Search for the cell housing the specified text and yield its (X, Y) center coordinate. 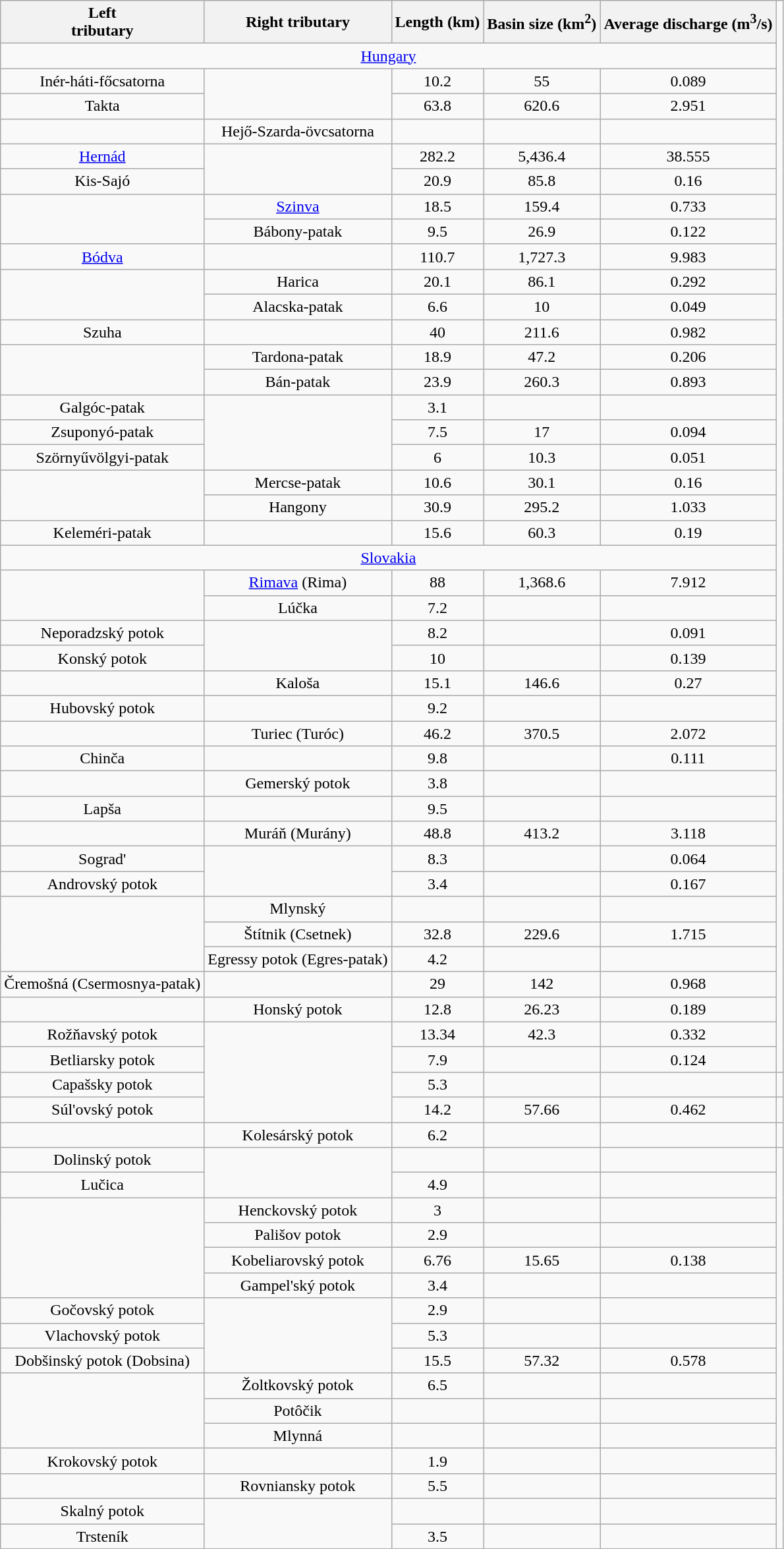
3.8 (437, 784)
Turiec (Turóc) (298, 734)
229.6 (542, 934)
4.9 (437, 1185)
18.9 (437, 357)
Average discharge (m3/s) (688, 22)
Hungary (389, 56)
32.8 (437, 934)
14.2 (437, 1109)
8.3 (437, 859)
110.7 (437, 256)
57.32 (542, 1360)
0.111 (688, 759)
20.9 (437, 181)
0.982 (688, 332)
0.19 (688, 533)
Skalný potok (103, 1511)
3.1 (437, 407)
Androvský potok (103, 884)
Szinva (298, 206)
3.5 (437, 1536)
6 (437, 457)
Krokovský potok (103, 1461)
Kis-Sajó (103, 181)
6.76 (437, 1260)
0.578 (688, 1360)
48.8 (437, 834)
Keleméri-patak (103, 533)
42.3 (542, 1034)
26.9 (542, 231)
1.9 (437, 1461)
Bábony-patak (298, 231)
Potôčik (298, 1411)
282.2 (437, 156)
0.462 (688, 1109)
0.064 (688, 859)
Harica (298, 281)
0.049 (688, 307)
0.138 (688, 1260)
Henckovský potok (298, 1210)
413.2 (542, 834)
Basin size (km2) (542, 22)
Capašsky potok (103, 1084)
0.139 (688, 658)
0.206 (688, 357)
Right tributary (298, 22)
Pališov potok (298, 1235)
Tardona-patak (298, 357)
15.1 (437, 683)
Muráň (Murány) (298, 834)
0.122 (688, 231)
Rovniansky potok (298, 1486)
15.65 (542, 1260)
Lapša (103, 809)
Bódva (103, 256)
12.8 (437, 1009)
Gemerský potok (298, 784)
370.5 (542, 734)
Mlynský (298, 909)
47.2 (542, 357)
0.091 (688, 633)
Lefttributary (103, 22)
Rožňavský potok (103, 1034)
85.8 (542, 181)
Gočovský potok (103, 1310)
2.951 (688, 106)
86.1 (542, 281)
2.072 (688, 734)
1,368.6 (542, 583)
260.3 (542, 382)
9.2 (437, 708)
30.1 (542, 482)
Hejő-Szarda-övcsatorna (298, 131)
18.5 (437, 206)
10.3 (542, 457)
20.1 (437, 281)
Mercse-patak (298, 482)
211.6 (542, 332)
7.5 (437, 432)
159.4 (542, 206)
0.332 (688, 1034)
Bán-patak (298, 382)
55 (542, 81)
Takta (103, 106)
Čremošná (Csermosnya-patak) (103, 984)
Konský potok (103, 658)
Galgóc-patak (103, 407)
Zsuponyó-patak (103, 432)
15.5 (437, 1360)
Kolesárský potok (298, 1134)
Sograd' (103, 859)
Kobeliarovský potok (298, 1260)
1.033 (688, 508)
Hubovský potok (103, 708)
Žoltkovský potok (298, 1386)
Hangony (298, 508)
0.27 (688, 683)
17 (542, 432)
7.2 (437, 608)
13.34 (437, 1034)
295.2 (542, 508)
1.715 (688, 934)
Gampel'ský potok (298, 1285)
6.2 (437, 1134)
63.8 (437, 106)
6.6 (437, 307)
3 (437, 1210)
Neporadzský potok (103, 633)
Lúčka (298, 608)
5.5 (437, 1486)
Betliarsky potok (103, 1059)
Trsteník (103, 1536)
7.912 (688, 583)
10.6 (437, 482)
3.118 (688, 834)
0.167 (688, 884)
Kaloša (298, 683)
10.2 (437, 81)
5,436.4 (542, 156)
Vlachovský potok (103, 1335)
0.189 (688, 1009)
26.23 (542, 1009)
620.6 (542, 106)
Dolinský potok (103, 1160)
9.983 (688, 256)
8.2 (437, 633)
0.733 (688, 206)
Chinča (103, 759)
30.9 (437, 508)
60.3 (542, 533)
1,727.3 (542, 256)
Szuha (103, 332)
Length (km) (437, 22)
23.9 (437, 382)
0.893 (688, 382)
146.6 (542, 683)
Lučica (103, 1185)
29 (437, 984)
57.66 (542, 1109)
15.6 (437, 533)
Hernád (103, 156)
38.555 (688, 156)
40 (437, 332)
Inér-háti-főcsatorna (103, 81)
0.089 (688, 81)
Slovakia (389, 558)
0.051 (688, 457)
0.124 (688, 1059)
Súl'ovský potok (103, 1109)
9.8 (437, 759)
Rimava (Rima) (298, 583)
Szörnyűvölgyi-patak (103, 457)
46.2 (437, 734)
0.292 (688, 281)
Honský potok (298, 1009)
6.5 (437, 1386)
Alacska-patak (298, 307)
0.094 (688, 432)
Egressy potok (Egres-patak) (298, 959)
0.968 (688, 984)
4.2 (437, 959)
Dobšinský potok (Dobsina) (103, 1360)
Mlynná (298, 1436)
88 (437, 583)
Štítnik (Csetnek) (298, 934)
142 (542, 984)
7.9 (437, 1059)
